Locate the cell with the specified text and output its (x, y) center coordinate. 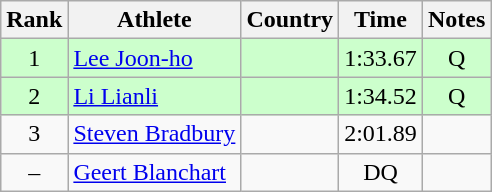
Country (290, 20)
Rank (34, 20)
Athlete (154, 20)
Geert Blanchart (154, 172)
1:33.67 (381, 58)
Time (381, 20)
– (34, 172)
DQ (381, 172)
Lee Joon-ho (154, 58)
Notes (456, 20)
2:01.89 (381, 134)
2 (34, 96)
3 (34, 134)
1:34.52 (381, 96)
1 (34, 58)
Steven Bradbury (154, 134)
Li Lianli (154, 96)
